Search for the cell housing the specified text and yield its [x, y] center coordinate. 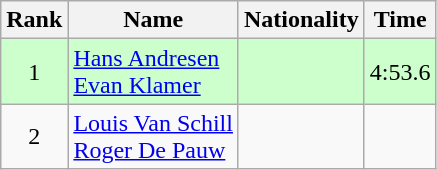
Rank [34, 20]
Time [400, 20]
Name [154, 20]
Nationality [301, 20]
Louis Van SchillRoger De Pauw [154, 136]
Hans AndresenEvan Klamer [154, 72]
1 [34, 72]
4:53.6 [400, 72]
2 [34, 136]
